From the cell containing the given text, extract its center point as [x, y] coordinate. 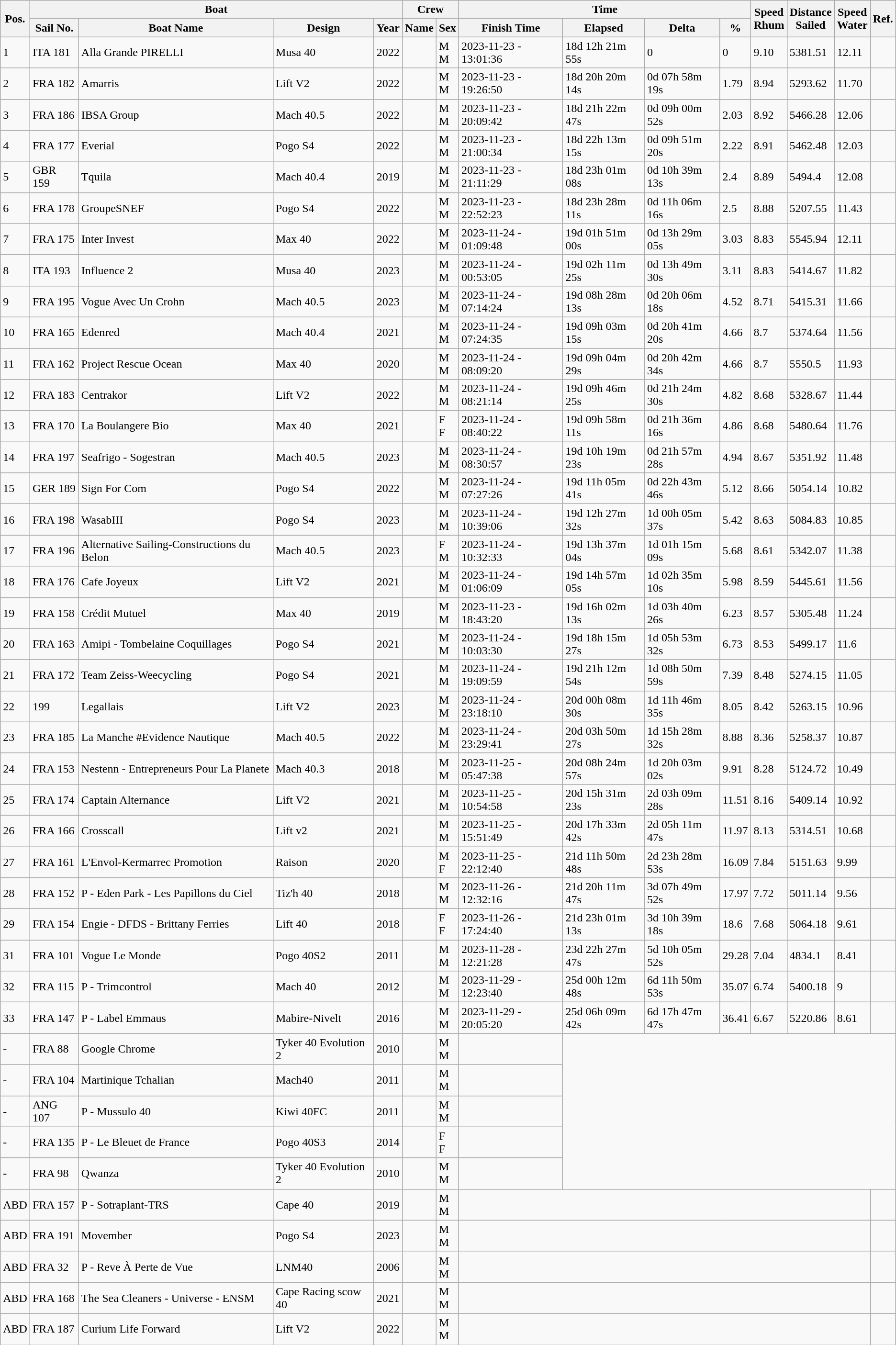
2023-11-24 - 08:21:14 [510, 395]
8.94 [769, 83]
25d 06h 09m 42s [604, 1018]
5414.67 [811, 270]
18d 23h 28m 11s [604, 208]
Ref. [883, 19]
5274.15 [811, 675]
3.03 [735, 239]
Elapsed [604, 28]
Inter Invest [176, 239]
FRA 175 [54, 239]
7.68 [769, 925]
10.49 [852, 769]
2023-11-24 - 07:24:35 [510, 332]
Qwanza [176, 1174]
8 [15, 270]
Cape Racing scow 40 [324, 1298]
10.87 [852, 737]
19d 13h 37m 04s [604, 550]
11.43 [852, 208]
Pogo 40S3 [324, 1142]
11.05 [852, 675]
11.97 [735, 831]
18d 21h 22m 47s [604, 115]
L'Envol-Kermarrec Promotion [176, 862]
Sex [447, 28]
5293.62 [811, 83]
21d 11h 50m 48s [604, 862]
2023-11-26 - 17:24:40 [510, 925]
19d 10h 19m 23s [604, 458]
2023-11-23 - 19:26:50 [510, 83]
5415.31 [811, 302]
FRA 135 [54, 1142]
Crew [430, 10]
ITA 181 [54, 53]
11.82 [852, 270]
5084.83 [811, 520]
19 [15, 613]
WasabIII [176, 520]
FRA 196 [54, 550]
P - Mussulo 40 [176, 1111]
Alla Grande PIRELLI [176, 53]
19d 09h 58m 11s [604, 426]
La Boulangere Bio [176, 426]
Movember [176, 1236]
19d 18h 15m 27s [604, 644]
0d 21h 36m 16s [682, 426]
Lift 40 [324, 925]
8.63 [769, 520]
0d 09h 51m 20s [682, 146]
8.67 [769, 458]
1d 01h 15m 09s [682, 550]
Vogue Le Monde [176, 955]
4.82 [735, 395]
Mach40 [324, 1080]
6d 17h 47m 47s [682, 1018]
FRA 98 [54, 1174]
14 [15, 458]
1d 11h 46m 35s [682, 706]
5305.48 [811, 613]
P - Sotraplant-TRS [176, 1204]
5207.55 [811, 208]
8.92 [769, 115]
12.06 [852, 115]
2.03 [735, 115]
Pos. [15, 19]
2023-11-23 - 21:00:34 [510, 146]
8.36 [769, 737]
4.52 [735, 302]
20d 17h 33m 42s [604, 831]
10 [15, 332]
10.82 [852, 488]
LNM40 [324, 1267]
2023-11-24 - 10:32:33 [510, 550]
5374.64 [811, 332]
0d 21h 24m 30s [682, 395]
4834.1 [811, 955]
P - Label Emmaus [176, 1018]
2023-11-26 - 12:32:16 [510, 893]
2012 [388, 987]
8.41 [852, 955]
FRA 182 [54, 83]
ITA 193 [54, 270]
3d 10h 39m 18s [682, 925]
FRA 198 [54, 520]
11.6 [852, 644]
19d 16h 02m 13s [604, 613]
F M [447, 550]
2023-11-25 - 10:54:58 [510, 799]
5d 10h 05m 52s [682, 955]
0d 13h 49m 30s [682, 270]
36.41 [735, 1018]
8.48 [769, 675]
5342.07 [811, 550]
1d 03h 40m 26s [682, 613]
11.93 [852, 364]
19d 08h 28m 13s [604, 302]
2023-11-25 - 05:47:38 [510, 769]
FRA 197 [54, 458]
Pogo 40S2 [324, 955]
2023-11-23 - 22:52:23 [510, 208]
18 [15, 582]
2023-11-25 - 15:51:49 [510, 831]
Mabire-Nivelt [324, 1018]
17.97 [735, 893]
20d 15h 31m 23s [604, 799]
5462.48 [811, 146]
9.91 [735, 769]
FRA 187 [54, 1329]
M F [447, 862]
21d 23h 01m 13s [604, 925]
2d 23h 28m 53s [682, 862]
10.96 [852, 706]
19d 12h 27m 32s [604, 520]
2023-11-24 - 00:53:05 [510, 270]
Sail No. [54, 28]
2.4 [735, 177]
4.86 [735, 426]
2.5 [735, 208]
11.51 [735, 799]
8.59 [769, 582]
25d 00h 12m 48s [604, 987]
Influence 2 [176, 270]
5 [15, 177]
5499.17 [811, 644]
FRA 115 [54, 987]
2023-11-24 - 23:29:41 [510, 737]
32 [15, 987]
8.71 [769, 302]
18d 20h 20m 14s [604, 83]
11.24 [852, 613]
2023-11-24 - 10:39:06 [510, 520]
1d 00h 05m 37s [682, 520]
GBR 159 [54, 177]
23d 22h 27m 47s [604, 955]
5409.14 [811, 799]
5220.86 [811, 1018]
FRA 166 [54, 831]
Finish Time [510, 28]
5151.63 [811, 862]
12.03 [852, 146]
FRA 178 [54, 208]
22 [15, 706]
26 [15, 831]
6.67 [769, 1018]
21 [15, 675]
18d 22h 13m 15s [604, 146]
10.92 [852, 799]
Vogue Avec Un Crohn [176, 302]
2023-11-23 - 21:11:29 [510, 177]
17 [15, 550]
16.09 [735, 862]
2006 [388, 1267]
24 [15, 769]
19d 09h 46m 25s [604, 395]
SpeedRhum [769, 19]
FRA 101 [54, 955]
2023-11-23 - 13:01:36 [510, 53]
Sign For Com [176, 488]
Edenred [176, 332]
SpeedWater [852, 19]
5.98 [735, 582]
2023-11-24 - 07:27:26 [510, 488]
7.39 [735, 675]
10.68 [852, 831]
FRA 168 [54, 1298]
Boat Name [176, 28]
1d 05h 53m 32s [682, 644]
9.10 [769, 53]
Curium Life Forward [176, 1329]
0d 20h 42m 34s [682, 364]
5124.72 [811, 769]
7.04 [769, 955]
FRA 147 [54, 1018]
2023-11-29 - 12:23:40 [510, 987]
Amarris [176, 83]
11.38 [852, 550]
6d 11h 50m 53s [682, 987]
FRA 152 [54, 893]
28 [15, 893]
20d 00h 08m 30s [604, 706]
Boat [216, 10]
5445.61 [811, 582]
The Sea Cleaners - Universe - ENSM [176, 1298]
5550.5 [811, 364]
11.70 [852, 83]
33 [15, 1018]
31 [15, 955]
Name [419, 28]
8.53 [769, 644]
Kiwi 40FC [324, 1111]
19d 01h 51m 00s [604, 239]
5.12 [735, 488]
8.91 [769, 146]
Seafrigo - Sogestran [176, 458]
12 [15, 395]
1d 15h 28m 32s [682, 737]
DistanceSailed [811, 19]
Amipi - Tombelaine Coquillages [176, 644]
20d 03h 50m 27s [604, 737]
2.22 [735, 146]
Cape 40 [324, 1204]
5.68 [735, 550]
FRA 104 [54, 1080]
9.99 [852, 862]
Tquila [176, 177]
2023-11-24 - 08:09:20 [510, 364]
1d 20h 03m 02s [682, 769]
FRA 165 [54, 332]
ANG 107 [54, 1111]
2023-11-23 - 18:43:20 [510, 613]
15 [15, 488]
Design [324, 28]
FRA 162 [54, 364]
5263.15 [811, 706]
Delta [682, 28]
5011.14 [811, 893]
7 [15, 239]
0d 21h 57m 28s [682, 458]
2023-11-29 - 20:05:20 [510, 1018]
Google Chrome [176, 1049]
0d 11h 06m 16s [682, 208]
8.89 [769, 177]
2023-11-24 - 01:09:48 [510, 239]
FRA 170 [54, 426]
Cafe Joyeux [176, 582]
Alternative Sailing-Constructions du Belon [176, 550]
Raison [324, 862]
4 [15, 146]
2d 05h 11m 47s [682, 831]
25 [15, 799]
1.79 [735, 83]
11.76 [852, 426]
Mach 40.3 [324, 769]
GroupeSNEF [176, 208]
19d 11h 05m 41s [604, 488]
FRA 174 [54, 799]
11.66 [852, 302]
Legallais [176, 706]
% [735, 28]
FRA 153 [54, 769]
2023-11-23 - 20:09:42 [510, 115]
7.84 [769, 862]
13 [15, 426]
5381.51 [811, 53]
5480.64 [811, 426]
2023-11-24 - 08:30:57 [510, 458]
FRA 158 [54, 613]
7.72 [769, 893]
Tiz'h 40 [324, 893]
P - Eden Park - Les Papillons du Ciel [176, 893]
FRA 176 [54, 582]
11.48 [852, 458]
5351.92 [811, 458]
3.11 [735, 270]
P - Reve À Perte de Vue [176, 1267]
FRA 177 [54, 146]
5.42 [735, 520]
Time [605, 10]
5064.18 [811, 925]
FRA 183 [54, 395]
FRA 195 [54, 302]
2 [15, 83]
9.56 [852, 893]
20d 08h 24m 57s [604, 769]
Engie - DFDS - Brittany Ferries [176, 925]
FRA 154 [54, 925]
FRA 161 [54, 862]
Mach 40 [324, 987]
6 [15, 208]
0d 22h 43m 46s [682, 488]
Crédit Mutuel [176, 613]
5314.51 [811, 831]
18.6 [735, 925]
FRA 157 [54, 1204]
18d 23h 01m 08s [604, 177]
Year [388, 28]
0d 10h 39m 13s [682, 177]
2023-11-24 - 10:03:30 [510, 644]
Centrakor [176, 395]
2023-11-25 - 22:12:40 [510, 862]
2023-11-28 - 12:21:28 [510, 955]
8.16 [769, 799]
2023-11-24 - 08:40:22 [510, 426]
2d 03h 09m 28s [682, 799]
2023-11-24 - 19:09:59 [510, 675]
Crosscall [176, 831]
8.05 [735, 706]
6.73 [735, 644]
Project Rescue Ocean [176, 364]
2023-11-24 - 07:14:24 [510, 302]
23 [15, 737]
FRA 185 [54, 737]
9.61 [852, 925]
3d 07h 49m 52s [682, 893]
0d 13h 29m 05s [682, 239]
Captain Alternance [176, 799]
FRA 186 [54, 115]
6.23 [735, 613]
Everial [176, 146]
IBSA Group [176, 115]
12.08 [852, 177]
0d 07h 58m 19s [682, 83]
3 [15, 115]
La Manche #Evidence Nautique [176, 737]
20 [15, 644]
1d 08h 50m 59s [682, 675]
2014 [388, 1142]
FRA 172 [54, 675]
P - Trimcontrol [176, 987]
8.66 [769, 488]
1d 02h 35m 10s [682, 582]
FRA 191 [54, 1236]
0d 20h 06m 18s [682, 302]
29.28 [735, 955]
5545.94 [811, 239]
10.85 [852, 520]
8.57 [769, 613]
0d 09h 00m 52s [682, 115]
19d 02h 11m 25s [604, 270]
6.74 [769, 987]
19d 14h 57m 05s [604, 582]
Team Zeiss-Weecycling [176, 675]
2023-11-24 - 01:06:09 [510, 582]
19d 09h 04m 29s [604, 364]
21d 20h 11m 47s [604, 893]
Nestenn - Entrepreneurs Pour La Planete [176, 769]
11 [15, 364]
2023-11-24 - 23:18:10 [510, 706]
11.44 [852, 395]
GER 189 [54, 488]
27 [15, 862]
5400.18 [811, 987]
29 [15, 925]
5494.4 [811, 177]
4.94 [735, 458]
Martinique Tchalian [176, 1080]
199 [54, 706]
19d 09h 03m 15s [604, 332]
18d 12h 21m 55s [604, 53]
35.07 [735, 987]
5258.37 [811, 737]
FRA 32 [54, 1267]
5328.67 [811, 395]
Lift v2 [324, 831]
8.28 [769, 769]
5054.14 [811, 488]
19d 21h 12m 54s [604, 675]
8.13 [769, 831]
2016 [388, 1018]
FRA 163 [54, 644]
5466.28 [811, 115]
FRA 88 [54, 1049]
P - Le Bleuet de France [176, 1142]
1 [15, 53]
16 [15, 520]
8.42 [769, 706]
0d 20h 41m 20s [682, 332]
